Locate the cell with the specified text and output its (x, y) center coordinate. 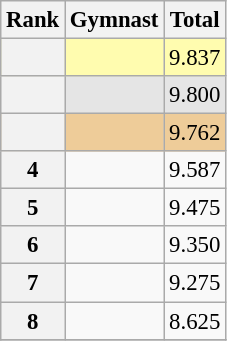
Rank (33, 20)
8 (33, 321)
9.762 (195, 133)
6 (33, 245)
9.837 (195, 58)
9.350 (195, 245)
7 (33, 283)
9.800 (195, 95)
8.625 (195, 321)
4 (33, 170)
Total (195, 20)
9.475 (195, 208)
9.587 (195, 170)
5 (33, 208)
9.275 (195, 283)
Gymnast (114, 20)
